Locate the cell with the specified text and output its (X, Y) center coordinate. 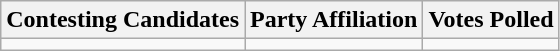
Party Affiliation (334, 20)
Votes Polled (491, 20)
Contesting Candidates (123, 20)
